Detect which cell encompasses the target text, then output its [X, Y] center coordinate. 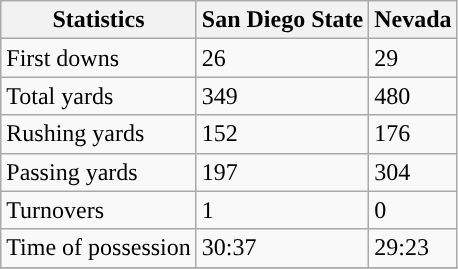
Time of possession [99, 248]
Statistics [99, 20]
176 [413, 134]
480 [413, 96]
30:37 [282, 248]
304 [413, 172]
29 [413, 58]
1 [282, 210]
Passing yards [99, 172]
152 [282, 134]
29:23 [413, 248]
Turnovers [99, 210]
0 [413, 210]
First downs [99, 58]
Rushing yards [99, 134]
Total yards [99, 96]
San Diego State [282, 20]
197 [282, 172]
26 [282, 58]
349 [282, 96]
Nevada [413, 20]
